Provide the [x, y] coordinate of the cell's center where the given text is located.  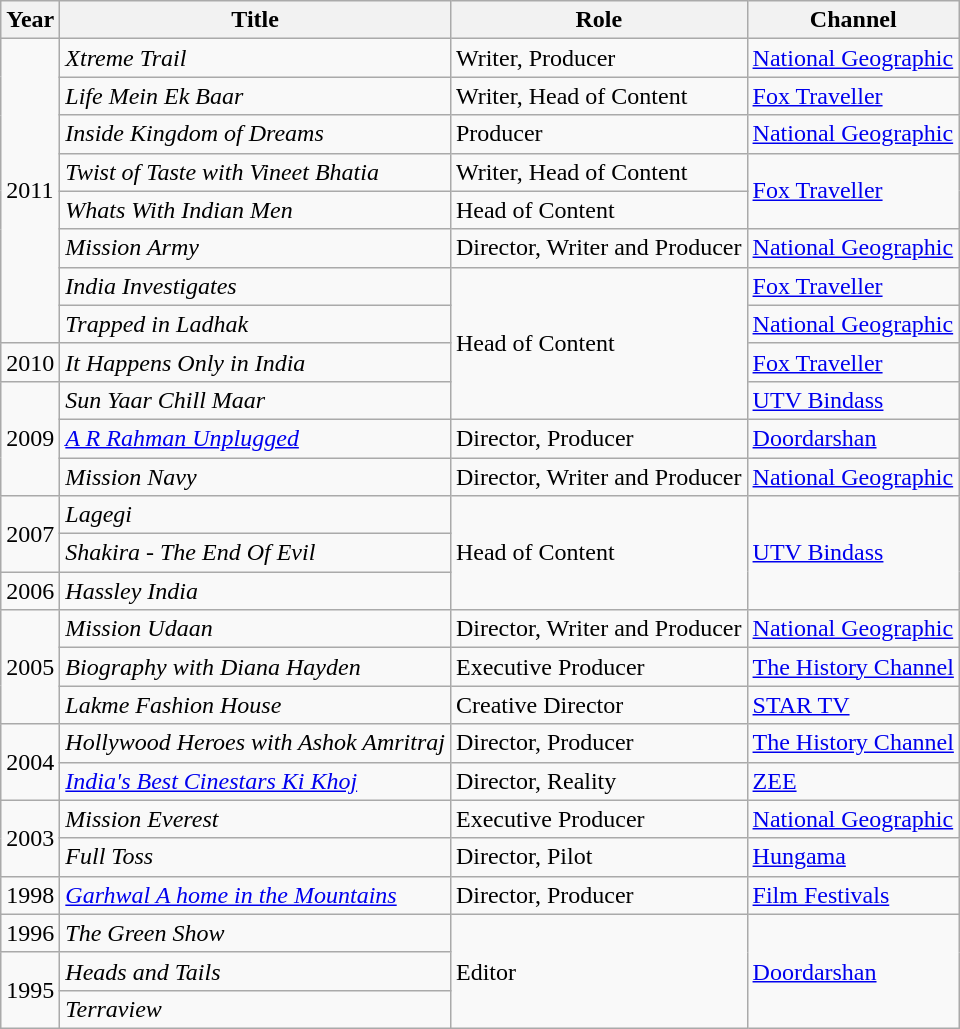
Twist of Taste with Vineet Bhatia [256, 172]
ZEE [853, 781]
Sun Yaar Chill Maar [256, 400]
A R Rahman Unplugged [256, 438]
STAR TV [853, 705]
2005 [30, 667]
Heads and Tails [256, 971]
Editor [598, 971]
2003 [30, 838]
Director, Pilot [598, 857]
Hollywood Heroes with Ashok Amritraj [256, 743]
Garhwal A home in the Mountains [256, 895]
2011 [30, 191]
Mission Navy [256, 477]
Hungama [853, 857]
Terraview [256, 1009]
1995 [30, 990]
Hassley India [256, 591]
Mission Udaan [256, 629]
Lagegi [256, 515]
2009 [30, 438]
Inside Kingdom of Dreams [256, 134]
The Green Show [256, 933]
Director, Reality [598, 781]
2004 [30, 762]
It Happens Only in India [256, 362]
Lakme Fashion House [256, 705]
Producer [598, 134]
Writer, Producer [598, 58]
Mission Everest [256, 819]
Xtreme Trail [256, 58]
2010 [30, 362]
2007 [30, 534]
Year [30, 20]
Channel [853, 20]
Whats With Indian Men [256, 210]
Title [256, 20]
Biography with Diana Hayden [256, 667]
Film Festivals [853, 895]
Role [598, 20]
Full Toss [256, 857]
1996 [30, 933]
2006 [30, 591]
Creative Director [598, 705]
Life Mein Ek Baar [256, 96]
Shakira - The End Of Evil [256, 553]
Trapped in Ladhak [256, 324]
1998 [30, 895]
India Investigates [256, 286]
India's Best Cinestars Ki Khoj [256, 781]
Mission Army [256, 248]
